Output the [x, y] coordinate of the center of the cell containing the given text.  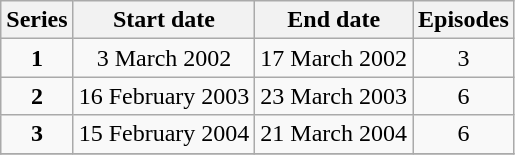
Start date [164, 20]
15 February 2004 [164, 134]
3 March 2002 [164, 58]
End date [334, 20]
21 March 2004 [334, 134]
23 March 2003 [334, 96]
16 February 2003 [164, 96]
17 March 2002 [334, 58]
1 [37, 58]
2 [37, 96]
Episodes [464, 20]
Series [37, 20]
